Capture the cell that displays the provided text and extract its [X, Y] central coordinate. 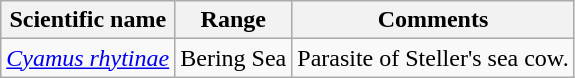
Bering Sea [234, 58]
Comments [433, 20]
Scientific name [88, 20]
Parasite of Steller's sea cow. [433, 58]
Range [234, 20]
Cyamus rhytinae [88, 58]
